Return [x, y] of the center of cell containing provided text 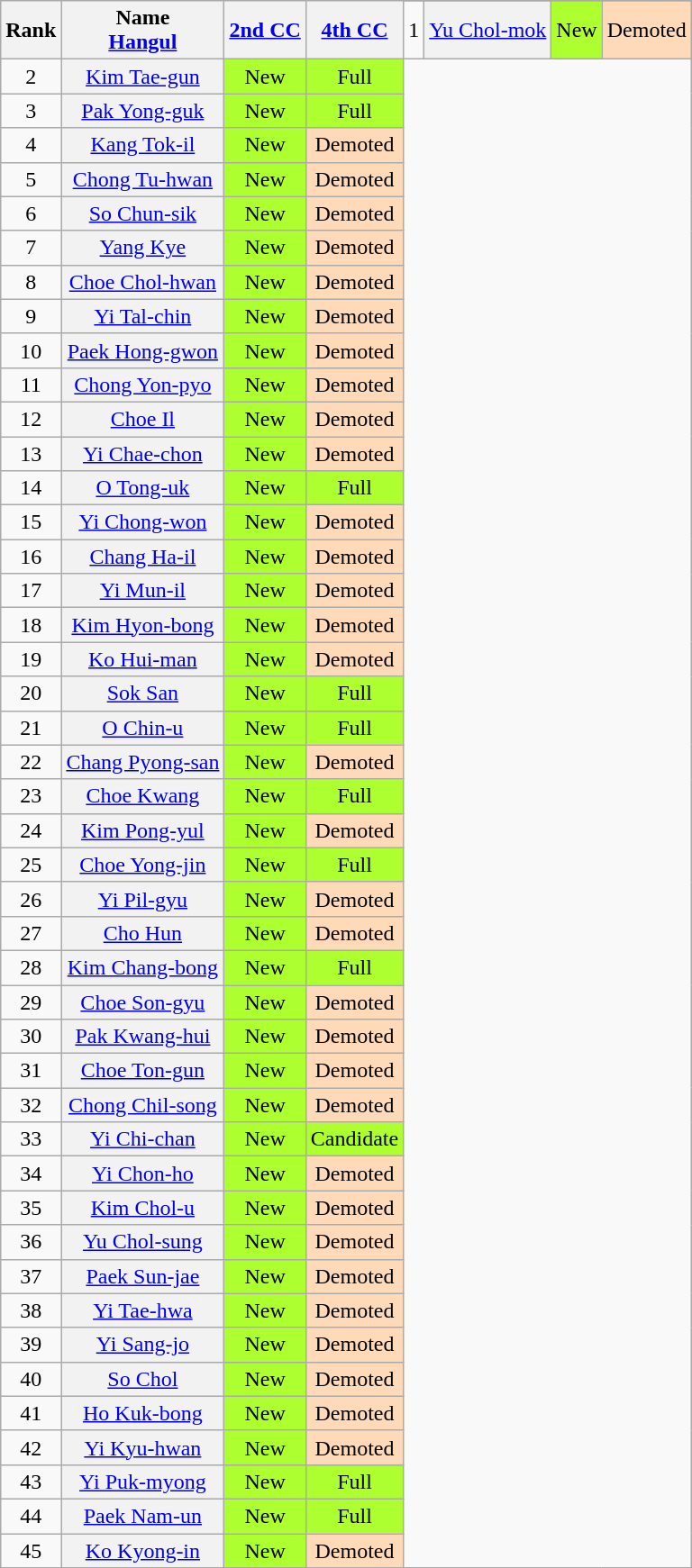
34 [31, 1174]
Kim Chol-u [142, 1208]
Chong Yon-pyo [142, 385]
Choe Son-gyu [142, 1002]
12 [31, 419]
Choe Chol-hwan [142, 282]
So Chun-sik [142, 213]
Yu Chol-sung [142, 1242]
7 [31, 248]
38 [31, 1310]
11 [31, 385]
28 [31, 967]
33 [31, 1139]
Choe Ton-gun [142, 1071]
Rank [31, 31]
2nd CC [265, 31]
Choe Kwang [142, 796]
O Chin-u [142, 728]
3 [31, 111]
Paek Hong-gwon [142, 350]
1 [414, 31]
27 [31, 933]
37 [31, 1276]
2 [31, 77]
17 [31, 591]
6 [31, 213]
44 [31, 1516]
Pak Yong-guk [142, 111]
Candidate [354, 1139]
29 [31, 1002]
Kim Hyon-bong [142, 625]
41 [31, 1413]
31 [31, 1071]
5 [31, 179]
Yi Puk-myong [142, 1482]
Choe Il [142, 419]
Choe Yong-jin [142, 865]
35 [31, 1208]
23 [31, 796]
Cho Hun [142, 933]
8 [31, 282]
4 [31, 145]
22 [31, 762]
4th CC [354, 31]
Yi Chon-ho [142, 1174]
O Tong-uk [142, 488]
39 [31, 1345]
Yi Kyu-hwan [142, 1447]
13 [31, 453]
Paek Nam-un [142, 1516]
Yu Chol-mok [488, 31]
Ko Kyong-in [142, 1550]
Ko Hui-man [142, 659]
18 [31, 625]
30 [31, 1037]
Yang Kye [142, 248]
Yi Sang-jo [142, 1345]
21 [31, 728]
40 [31, 1379]
Yi Mun-il [142, 591]
36 [31, 1242]
24 [31, 830]
Yi Tae-hwa [142, 1310]
16 [31, 557]
Kang Tok-il [142, 145]
32 [31, 1105]
10 [31, 350]
Yi Pil-gyu [142, 899]
45 [31, 1550]
Yi Chi-chan [142, 1139]
14 [31, 488]
Ho Kuk-bong [142, 1413]
Yi Chae-chon [142, 453]
Sok San [142, 693]
Pak Kwang-hui [142, 1037]
20 [31, 693]
Kim Tae-gun [142, 77]
Paek Sun-jae [142, 1276]
19 [31, 659]
Yi Chong-won [142, 522]
Kim Pong-yul [142, 830]
26 [31, 899]
Kim Chang-bong [142, 967]
15 [31, 522]
Chang Pyong-san [142, 762]
Chong Tu-hwan [142, 179]
9 [31, 316]
Chong Chil-song [142, 1105]
NameHangul [142, 31]
Chang Ha-il [142, 557]
Yi Tal-chin [142, 316]
So Chol [142, 1379]
25 [31, 865]
43 [31, 1482]
42 [31, 1447]
